Output the [X, Y] coordinate of the center of the cell containing the given text.  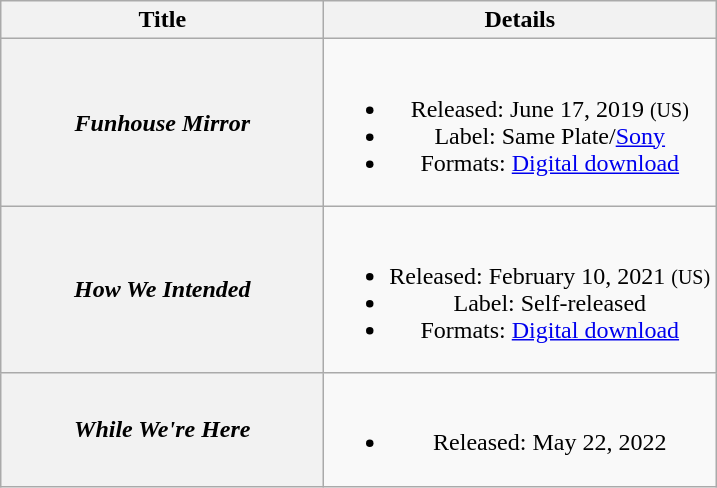
Details [520, 20]
Released: February 10, 2021 (US)Label: Self-releasedFormats: Digital download [520, 290]
Funhouse Mirror [162, 122]
Released: June 17, 2019 (US)Label: Same Plate/SonyFormats: Digital download [520, 122]
Released: May 22, 2022 [520, 430]
How We Intended [162, 290]
While We're Here [162, 430]
Title [162, 20]
